Detect which cell encompasses the target text, then output its [x, y] center coordinate. 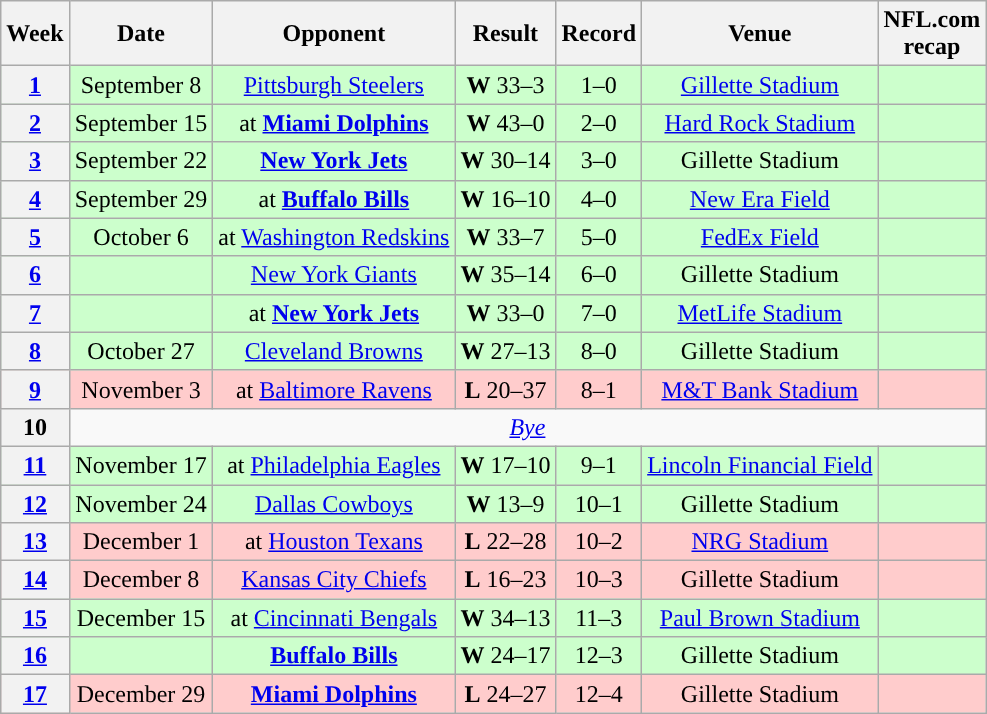
December 29 [141, 694]
November 24 [141, 503]
December 15 [141, 618]
12–4 [599, 694]
at Philadelphia Eagles [334, 465]
16 [35, 656]
13 [35, 542]
12 [35, 503]
W 24–17 [506, 656]
1 [35, 85]
W 34–13 [506, 618]
at Houston Texans [334, 542]
L 24–27 [506, 694]
September 29 [141, 199]
at Cincinnati Bengals [334, 618]
8 [35, 351]
Hard Rock Stadium [760, 123]
L 20–37 [506, 389]
3–0 [599, 161]
M&T Bank Stadium [760, 389]
at Washington Redskins [334, 237]
W 27–13 [506, 351]
October 6 [141, 237]
Date [141, 34]
FedEx Field [760, 237]
New Era Field [760, 199]
7–0 [599, 313]
9–1 [599, 465]
Opponent [334, 34]
8–0 [599, 351]
MetLife Stadium [760, 313]
October 27 [141, 351]
September 8 [141, 85]
L 22–28 [506, 542]
7 [35, 313]
NRG Stadium [760, 542]
W 13–9 [506, 503]
W 33–3 [506, 85]
L 16–23 [506, 580]
Venue [760, 34]
Result [506, 34]
November 17 [141, 465]
NFL.comrecap [932, 34]
at Miami Dolphins [334, 123]
W 16–10 [506, 199]
17 [35, 694]
Buffalo Bills [334, 656]
Bye [528, 427]
10–2 [599, 542]
at Buffalo Bills [334, 199]
Record [599, 34]
November 3 [141, 389]
1–0 [599, 85]
11 [35, 465]
W 30–14 [506, 161]
4–0 [599, 199]
10–3 [599, 580]
September 15 [141, 123]
Pittsburgh Steelers [334, 85]
December 1 [141, 542]
Paul Brown Stadium [760, 618]
6 [35, 275]
Week [35, 34]
14 [35, 580]
Dallas Cowboys [334, 503]
10–1 [599, 503]
W 33–7 [506, 237]
4 [35, 199]
Kansas City Chiefs [334, 580]
6–0 [599, 275]
W 35–14 [506, 275]
2 [35, 123]
9 [35, 389]
at Baltimore Ravens [334, 389]
December 8 [141, 580]
8–1 [599, 389]
11–3 [599, 618]
September 22 [141, 161]
2–0 [599, 123]
at New York Jets [334, 313]
Lincoln Financial Field [760, 465]
10 [35, 427]
W 33–0 [506, 313]
5–0 [599, 237]
12–3 [599, 656]
W 17–10 [506, 465]
3 [35, 161]
Miami Dolphins [334, 694]
New York Jets [334, 161]
5 [35, 237]
15 [35, 618]
Cleveland Browns [334, 351]
New York Giants [334, 275]
W 43–0 [506, 123]
